Capture the cell that displays the provided text and extract its (x, y) central coordinate. 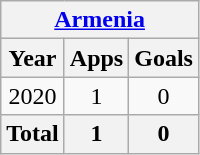
2020 (33, 96)
Goals (164, 58)
Total (33, 134)
Year (33, 58)
Armenia (100, 20)
Apps (96, 58)
